From the cell containing the given text, extract its center point as (X, Y) coordinate. 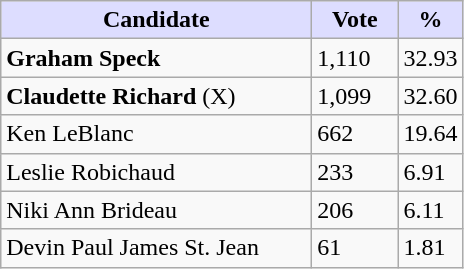
Claudette Richard (X) (156, 96)
Devin Paul James St. Jean (156, 248)
1,110 (355, 58)
32.93 (430, 58)
Niki Ann Brideau (156, 210)
6.11 (430, 210)
1.81 (430, 248)
6.91 (430, 172)
Vote (355, 20)
233 (355, 172)
Leslie Robichaud (156, 172)
61 (355, 248)
19.64 (430, 134)
Candidate (156, 20)
Ken LeBlanc (156, 134)
32.60 (430, 96)
1,099 (355, 96)
662 (355, 134)
% (430, 20)
Graham Speck (156, 58)
206 (355, 210)
